Return (x, y) of the center of cell containing provided text 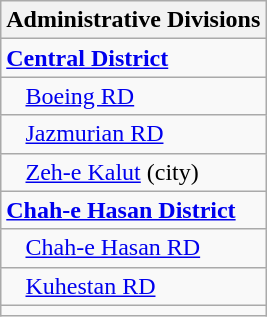
Central District (134, 58)
Jazmurian RD (134, 134)
Boeing RD (134, 96)
Chah-e Hasan District (134, 210)
Zeh-e Kalut (city) (134, 172)
Administrative Divisions (134, 20)
Kuhestan RD (134, 286)
Chah-e Hasan RD (134, 248)
